Return (X, Y) of the center of cell containing provided text 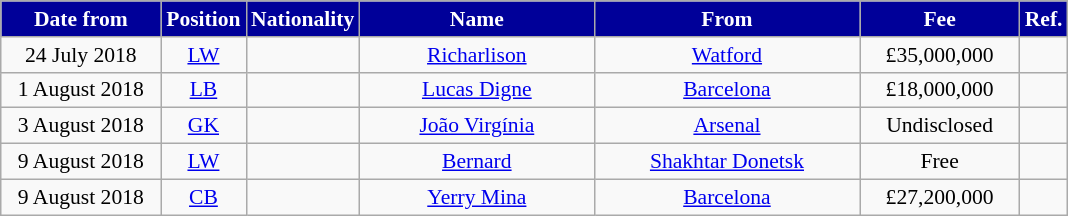
LB (204, 90)
Richarlison (476, 55)
1 August 2018 (81, 90)
£35,000,000 (940, 55)
£27,200,000 (940, 197)
Watford (726, 55)
Yerry Mina (476, 197)
GK (204, 126)
24 July 2018 (81, 55)
Arsenal (726, 126)
Position (204, 19)
CB (204, 197)
Nationality (302, 19)
Free (940, 162)
3 August 2018 (81, 126)
Shakhtar Donetsk (726, 162)
João Virgínia (476, 126)
Date from (81, 19)
Bernard (476, 162)
From (726, 19)
Lucas Digne (476, 90)
Undisclosed (940, 126)
Name (476, 19)
Ref. (1044, 19)
Fee (940, 19)
£18,000,000 (940, 90)
